Output the (x, y) coordinate of the center of the cell containing the given text.  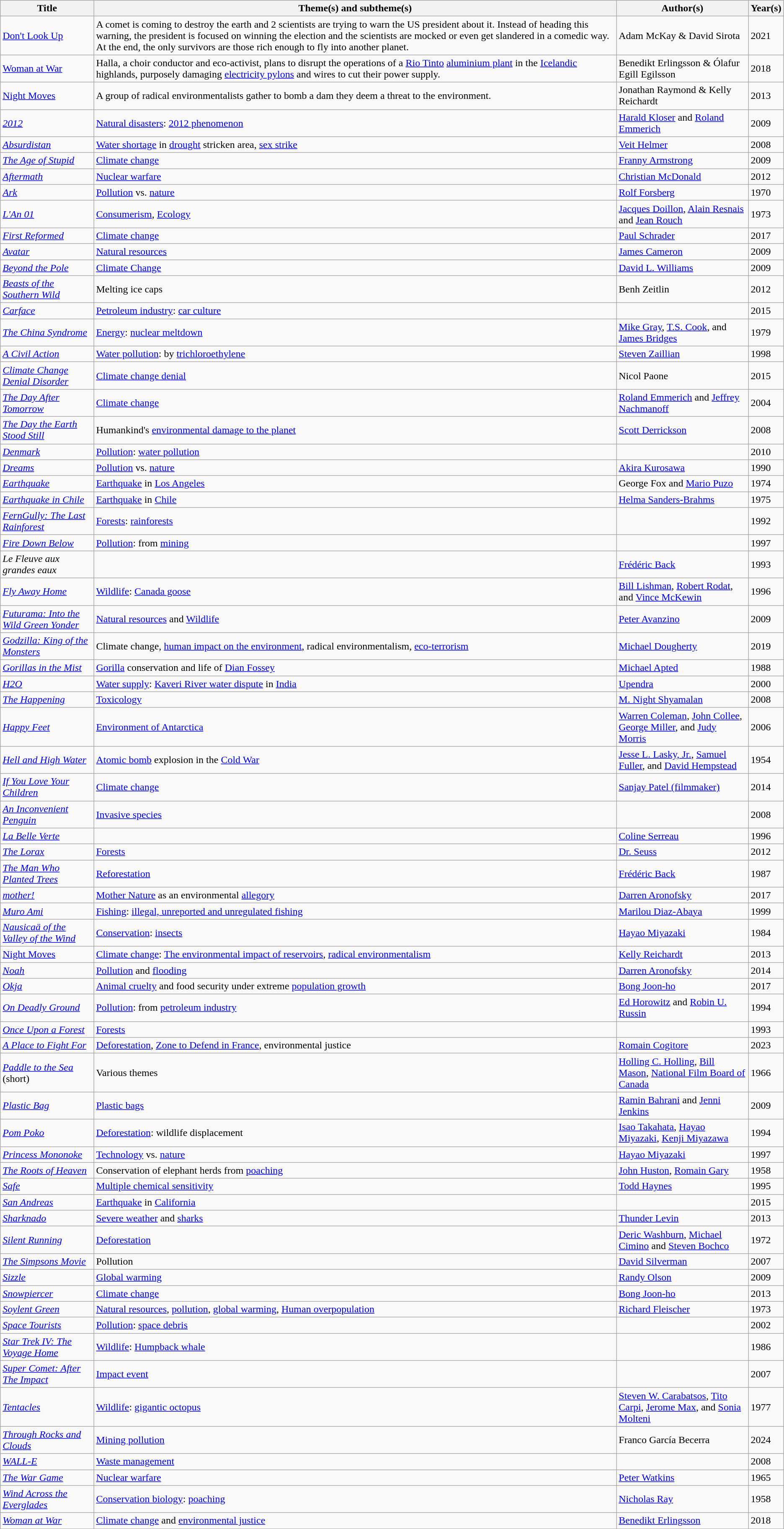
David L. Williams (683, 268)
Multiple chemical sensitivity (355, 1186)
Denmark (47, 452)
Beasts of the Southern Wild (47, 289)
Consumerism, Ecology (355, 214)
1977 (766, 1407)
Kelly Reichardt (683, 954)
Wind Across the Everglades (47, 1499)
Mining pollution (355, 1440)
2024 (766, 1440)
Akira Kurosawa (683, 468)
Aftermath (47, 176)
Harald Kloser and Roland Emmerich (683, 123)
Conservation biology: poaching (355, 1499)
Peter Avanzino (683, 618)
Water shortage in drought stricken area, sex strike (355, 145)
Randy Olson (683, 1277)
Benedikt Erlingsson (683, 1521)
1998 (766, 354)
Earthquake in California (355, 1202)
M. Night Shyamalan (683, 700)
Global warming (355, 1277)
Climate Change Denial Disorder (47, 375)
Futurama: Into the Wild Green Yonder (47, 618)
Invasive species (355, 815)
Michael Apted (683, 668)
Nicol Paone (683, 375)
Natural disasters: 2012 phenomenon (355, 123)
Rolf Forsberg (683, 192)
Energy: nuclear meltdown (355, 333)
Avatar (47, 251)
The China Syndrome (47, 333)
Happy Feet (47, 727)
2006 (766, 727)
Paddle to the Sea (short) (47, 1073)
Snowpiercer (47, 1294)
Princess Mononoke (47, 1154)
1966 (766, 1073)
Deforestation (355, 1239)
Theme(s) and subtheme(s) (355, 8)
Jesse L. Lasky, Jr., Samuel Fuller, and David Hempstead (683, 760)
Title (47, 8)
Franco García Becerra (683, 1440)
Benh Zeitlin (683, 289)
Climate change, human impact on the environment, radical environmentalism, eco-terrorism (355, 646)
An Inconvenient Penguin (47, 815)
Godzilla: King of the Monsters (47, 646)
Impact event (355, 1374)
Year(s) (766, 8)
Space Tourists (47, 1325)
Todd Haynes (683, 1186)
David Silverman (683, 1261)
Muro Ami (47, 911)
Steven W. Carabatsos, Tito Carpi, Jerome Max, and Sonia Molteni (683, 1407)
Pollution: from petroleum industry (355, 1008)
Coline Serreau (683, 836)
mother! (47, 895)
Tentacles (47, 1407)
If You Love Your Children (47, 787)
Super Comet: After The Impact (47, 1374)
2019 (766, 646)
The Happening (47, 700)
Jonathan Raymond & Kelly Reichardt (683, 96)
2023 (766, 1045)
A Civil Action (47, 354)
Gorilla conservation and life of Dian Fossey (355, 668)
2002 (766, 1325)
1992 (766, 521)
Conservation: insects (355, 933)
Author(s) (683, 8)
Petroleum industry: car culture (355, 311)
Plastic Bag (47, 1105)
Richard Fleischer (683, 1309)
Pollution: water pollution (355, 452)
Forests: rainforests (355, 521)
The Roots of Heaven (47, 1170)
Wildlife: gigantic octopus (355, 1407)
1987 (766, 873)
Nausicaä of the Valley of the Wind (47, 933)
La Belle Verte (47, 836)
Benedikt Erlingsson & Ólafur Egill Egilsson (683, 69)
Warren Coleman, John Collee, George Miller, and Judy Morris (683, 727)
Fly Away Home (47, 592)
Okja (47, 986)
Holling C. Holling, Bill Mason, National Film Board of Canada (683, 1073)
1975 (766, 499)
Nicholas Ray (683, 1499)
John Huston, Romain Gary (683, 1170)
James Cameron (683, 251)
Earthquake in Los Angeles (355, 484)
Deric Washburn, Michael Cimino and Steven Bochco (683, 1239)
Wildlife: Humpback whale (355, 1347)
Bill Lishman, Robert Rodat, and Vince McKewin (683, 592)
The Lorax (47, 852)
Once Upon a Forest (47, 1030)
Sanjay Patel (filmmaker) (683, 787)
Sharknado (47, 1218)
A Place to Fight For (47, 1045)
1979 (766, 333)
The Day the Earth Stood Still (47, 430)
1954 (766, 760)
Hell and High Water (47, 760)
1970 (766, 192)
Pollution: space debris (355, 1325)
Climate change and environmental justice (355, 1521)
Romain Cogitore (683, 1045)
Marilou Diaz-Abaya (683, 911)
Ramin Bahrani and Jenni Jenkins (683, 1105)
Natural resources, pollution, global warming, Human overpopulation (355, 1309)
Mother Nature as an environmental allegory (355, 895)
Atomic bomb explosion in the Cold War (355, 760)
Ed Horowitz and Robin U. Russin (683, 1008)
Don't Look Up (47, 36)
Star Trek IV: The Voyage Home (47, 1347)
Absurdistan (47, 145)
Isao Takahata, Hayao Miyazaki, Kenji Miyazawa (683, 1133)
Animal cruelty and food security under extreme population growth (355, 986)
H2O (47, 684)
A group of radical environmentalists gather to bomb a dam they deem a threat to the environment. (355, 96)
Pollution: from mining (355, 543)
Franny Armstrong (683, 160)
2010 (766, 452)
1995 (766, 1186)
Earthquake (47, 484)
Through Rocks and Clouds (47, 1440)
Melting ice caps (355, 289)
FernGully: The Last Rainforest (47, 521)
1984 (766, 933)
Climate change denial (355, 375)
Beyond the Pole (47, 268)
WALL-E (47, 1462)
L'An 01 (47, 214)
Severe weather and sharks (355, 1218)
The Age of Stupid (47, 160)
Waste management (355, 1462)
1990 (766, 468)
Reforestation (355, 873)
2000 (766, 684)
Sizzle (47, 1277)
Plastic bags (355, 1105)
2004 (766, 403)
Upendra (683, 684)
Michael Dougherty (683, 646)
Water supply: Kaveri River water dispute in India (355, 684)
Helma Sanders-Brahms (683, 499)
Various themes (355, 1073)
Safe (47, 1186)
Steven Zaillian (683, 354)
Climate change: The environmental impact of reservoirs, radical environmentalism (355, 954)
Mike Gray, T.S. Cook, and James Bridges (683, 333)
Environment of Antarctica (355, 727)
The Day After Tomorrow (47, 403)
1972 (766, 1239)
Climate Change (355, 268)
Soylent Green (47, 1309)
Silent Running (47, 1239)
Gorillas in the Mist (47, 668)
Water pollution: by trichloroethylene (355, 354)
1986 (766, 1347)
1999 (766, 911)
1988 (766, 668)
Conservation of elephant herds from poaching (355, 1170)
The Man Who Planted Trees (47, 873)
Christian McDonald (683, 176)
Humankind's environmental damage to the planet (355, 430)
San Andreas (47, 1202)
Veit Helmer (683, 145)
Deforestation: wildlife displacement (355, 1133)
1965 (766, 1477)
The War Game (47, 1477)
Thunder Levin (683, 1218)
Ark (47, 192)
Dr. Seuss (683, 852)
First Reformed (47, 235)
Adam McKay & David Sirota (683, 36)
Roland Emmerich and Jeffrey Nachmanoff (683, 403)
Toxicology (355, 700)
George Fox and Mario Puzo (683, 484)
The Simpsons Movie (47, 1261)
Paul Schrader (683, 235)
Wildlife: Canada goose (355, 592)
Natural resources and Wildlife (355, 618)
Pollution (355, 1261)
Peter Watkins (683, 1477)
On Deadly Ground (47, 1008)
Le Fleuve aux grandes eaux (47, 564)
Fire Down Below (47, 543)
Dreams (47, 468)
Scott Derrickson (683, 430)
Jacques Doillon, Alain Resnais and Jean Rouch (683, 214)
Technology vs. nature (355, 1154)
Fishing: illegal, unreported and unregulated fishing (355, 911)
Pollution and flooding (355, 970)
Pom Poko (47, 1133)
Deforestation, Zone to Defend in France, environmental justice (355, 1045)
Noah (47, 970)
2021 (766, 36)
Carface (47, 311)
Natural resources (355, 251)
1974 (766, 484)
